Scan for the cell matching the given text and deliver its (x, y) coordinate at center. 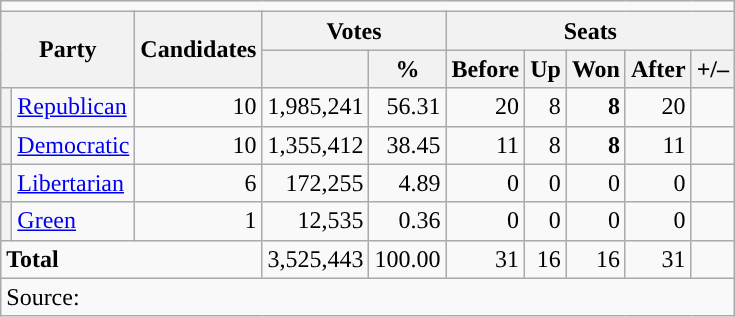
% (408, 69)
Democratic (74, 145)
1 (198, 221)
Source: (368, 297)
Republican (74, 107)
Votes (354, 31)
38.45 (408, 145)
Party (68, 50)
Green (74, 221)
1,355,412 (316, 145)
1,985,241 (316, 107)
Before (486, 69)
56.31 (408, 107)
Total (132, 259)
Candidates (198, 50)
3,525,443 (316, 259)
+/– (712, 69)
Up (546, 69)
After (658, 69)
172,255 (316, 183)
Seats (590, 31)
4.89 (408, 183)
Won (596, 69)
6 (198, 183)
Libertarian (74, 183)
12,535 (316, 221)
0.36 (408, 221)
100.00 (408, 259)
